Output the (x, y) coordinate of the center of the cell containing the given text.  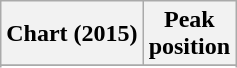
Peakposition (189, 34)
Chart (2015) (72, 34)
